Return the [X, Y] coordinate for the center point of the cell that contains the specified text.  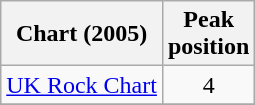
UK Rock Chart [82, 85]
Chart (2005) [82, 34]
4 [208, 85]
Peakposition [208, 34]
